For the text-containing cell, return its midpoint in (X, Y) coordinate format. 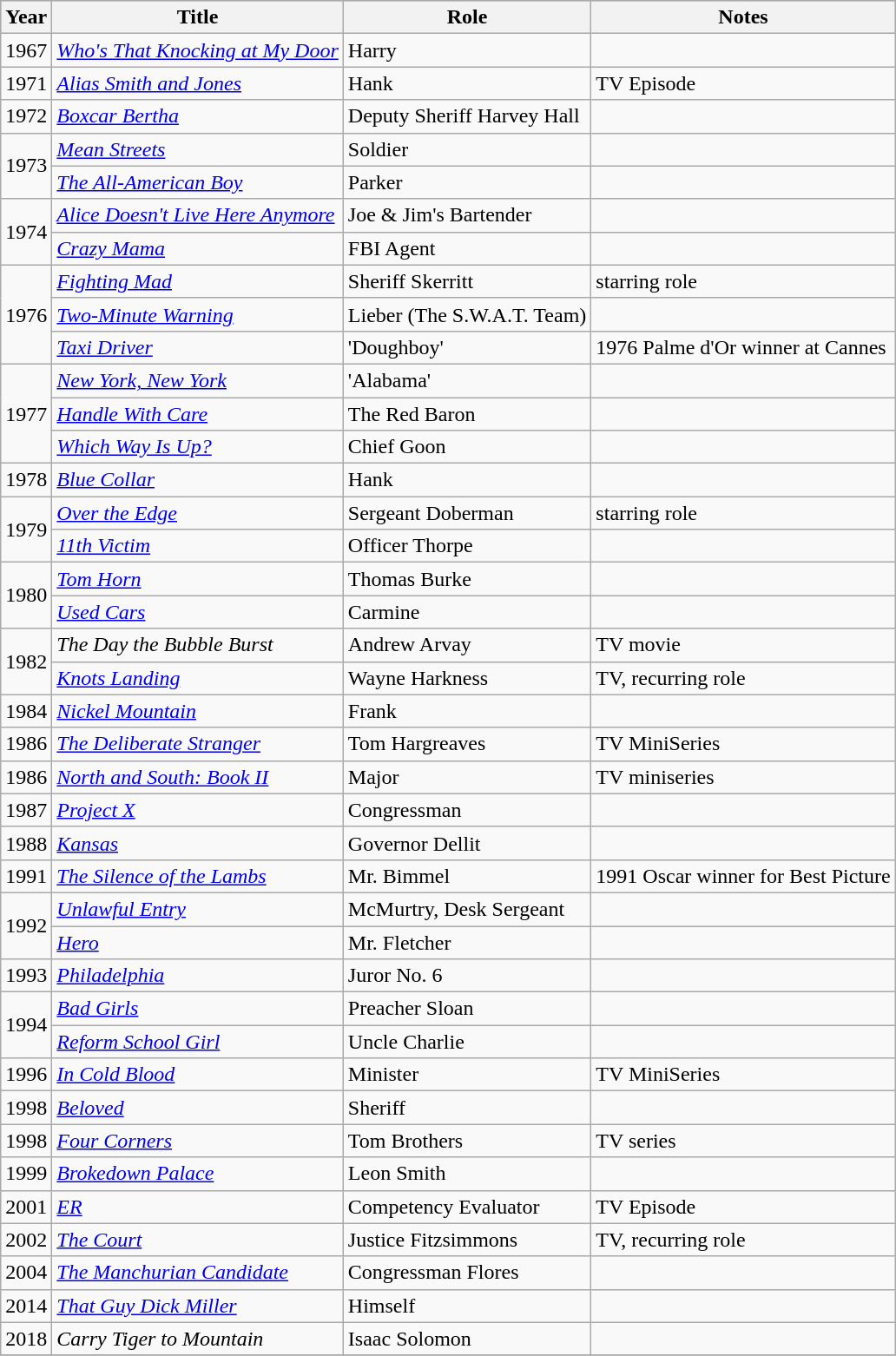
2004 (26, 1273)
ER (198, 1207)
TV miniseries (743, 777)
Taxi Driver (198, 347)
Blue Collar (198, 480)
1980 (26, 596)
'Alabama' (467, 380)
TV series (743, 1141)
Nickel Mountain (198, 711)
Year (26, 17)
1991 (26, 876)
Juror No. 6 (467, 976)
Himself (467, 1306)
FBI Agent (467, 248)
The Silence of the Lambs (198, 876)
1978 (26, 480)
Mr. Fletcher (467, 942)
Bad Girls (198, 1009)
The Court (198, 1240)
The Deliberate Stranger (198, 744)
1977 (26, 413)
Brokedown Palace (198, 1174)
11th Victim (198, 546)
1982 (26, 662)
1991 Oscar winner for Best Picture (743, 876)
Andrew Arvay (467, 645)
Soldier (467, 149)
Leon Smith (467, 1174)
Lieber (The S.W.A.T. Team) (467, 314)
'Doughboy' (467, 347)
Over the Edge (198, 513)
2002 (26, 1240)
McMurtry, Desk Sergeant (467, 909)
Preacher Sloan (467, 1009)
1971 (26, 83)
Uncle Charlie (467, 1042)
Fighting Mad (198, 281)
1974 (26, 232)
Title (198, 17)
Parker (467, 182)
Officer Thorpe (467, 546)
The All-American Boy (198, 182)
Major (467, 777)
1996 (26, 1075)
TV movie (743, 645)
That Guy Dick Miller (198, 1306)
Two-Minute Warning (198, 314)
Isaac Solomon (467, 1339)
In Cold Blood (198, 1075)
2018 (26, 1339)
Wayne Harkness (467, 678)
Chief Goon (467, 447)
The Day the Bubble Burst (198, 645)
1976 Palme d'Or winner at Cannes (743, 347)
Deputy Sheriff Harvey Hall (467, 116)
Minister (467, 1075)
1979 (26, 530)
1976 (26, 314)
1992 (26, 925)
Hero (198, 942)
1973 (26, 166)
Knots Landing (198, 678)
Kansas (198, 843)
Mr. Bimmel (467, 876)
Sheriff (467, 1108)
Alice Doesn't Live Here Anymore (198, 215)
Role (467, 17)
1984 (26, 711)
Sheriff Skerritt (467, 281)
Four Corners (198, 1141)
2014 (26, 1306)
Boxcar Bertha (198, 116)
Harry (467, 50)
New York, New York (198, 380)
The Manchurian Candidate (198, 1273)
Joe & Jim's Bartender (467, 215)
Carmine (467, 612)
Who's That Knocking at My Door (198, 50)
Carry Tiger to Mountain (198, 1339)
1999 (26, 1174)
Project X (198, 810)
Reform School Girl (198, 1042)
Congressman (467, 810)
Unlawful Entry (198, 909)
Tom Horn (198, 579)
North and South: Book II (198, 777)
Thomas Burke (467, 579)
Frank (467, 711)
Sergeant Doberman (467, 513)
1988 (26, 843)
Justice Fitzsimmons (467, 1240)
Crazy Mama (198, 248)
Tom Brothers (467, 1141)
Congressman Flores (467, 1273)
1993 (26, 976)
Handle With Care (198, 414)
Mean Streets (198, 149)
Notes (743, 17)
1994 (26, 1025)
Alias Smith and Jones (198, 83)
The Red Baron (467, 414)
1972 (26, 116)
1967 (26, 50)
Which Way Is Up? (198, 447)
Competency Evaluator (467, 1207)
Beloved (198, 1108)
2001 (26, 1207)
Used Cars (198, 612)
Philadelphia (198, 976)
1987 (26, 810)
Governor Dellit (467, 843)
Tom Hargreaves (467, 744)
